Determine the (x, y) coordinate at the center of the cell enclosing the given text.  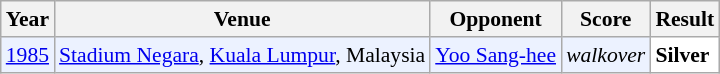
Venue (242, 19)
walkover (606, 55)
Year (28, 19)
Stadium Negara, Kuala Lumpur, Malaysia (242, 55)
Result (684, 19)
Opponent (496, 19)
Silver (684, 55)
1985 (28, 55)
Score (606, 19)
Yoo Sang-hee (496, 55)
